Output the [x, y] coordinate of the center of the cell containing the given text.  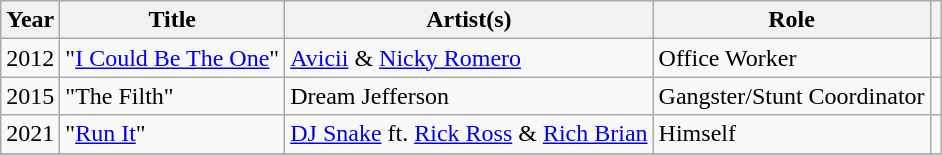
Avicii & Nicky Romero [469, 58]
Dream Jefferson [469, 96]
"I Could Be The One" [172, 58]
Office Worker [792, 58]
Artist(s) [469, 20]
2015 [30, 96]
2021 [30, 134]
DJ Snake ft. Rick Ross & Rich Brian [469, 134]
2012 [30, 58]
Role [792, 20]
Year [30, 20]
Title [172, 20]
"The Filth" [172, 96]
"Run It" [172, 134]
Himself [792, 134]
Gangster/Stunt Coordinator [792, 96]
